Extract the (X, Y) coordinate from the center of the cell holding the provided text.  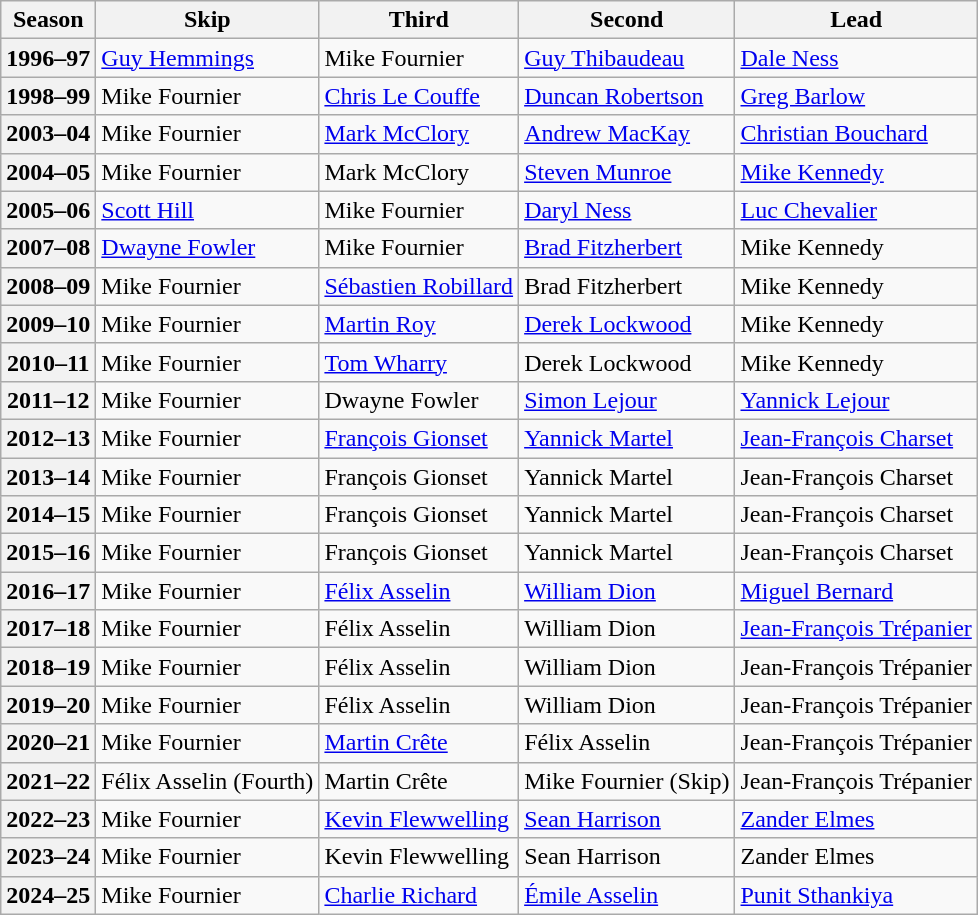
1996–97 (48, 58)
Miguel Bernard (856, 591)
Christian Bouchard (856, 134)
Yannick Lejour (856, 400)
1998–99 (48, 96)
2003–04 (48, 134)
Sébastien Robillard (419, 286)
Dale Ness (856, 58)
Punit Sthankiya (856, 895)
2023–24 (48, 857)
Simon Lejour (627, 400)
Greg Barlow (856, 96)
Guy Thibaudeau (627, 58)
2018–19 (48, 667)
2020–21 (48, 743)
Season (48, 20)
Third (419, 20)
Émile Asselin (627, 895)
2024–25 (48, 895)
2007–08 (48, 248)
Tom Wharry (419, 362)
Andrew MacKay (627, 134)
2012–13 (48, 438)
Daryl Ness (627, 210)
2008–09 (48, 286)
2017–18 (48, 629)
2021–22 (48, 781)
Chris Le Couffe (419, 96)
Charlie Richard (419, 895)
Luc Chevalier (856, 210)
Félix Asselin (Fourth) (208, 781)
Steven Munroe (627, 172)
2010–11 (48, 362)
2014–15 (48, 515)
2009–10 (48, 324)
Guy Hemmings (208, 58)
Lead (856, 20)
Mike Fournier (Skip) (627, 781)
Duncan Robertson (627, 96)
2004–05 (48, 172)
2011–12 (48, 400)
2022–23 (48, 819)
2005–06 (48, 210)
2019–20 (48, 705)
Second (627, 20)
2013–14 (48, 477)
Skip (208, 20)
2016–17 (48, 591)
Scott Hill (208, 210)
Martin Roy (419, 324)
2015–16 (48, 553)
